Search for the cell housing the specified text and yield its (X, Y) center coordinate. 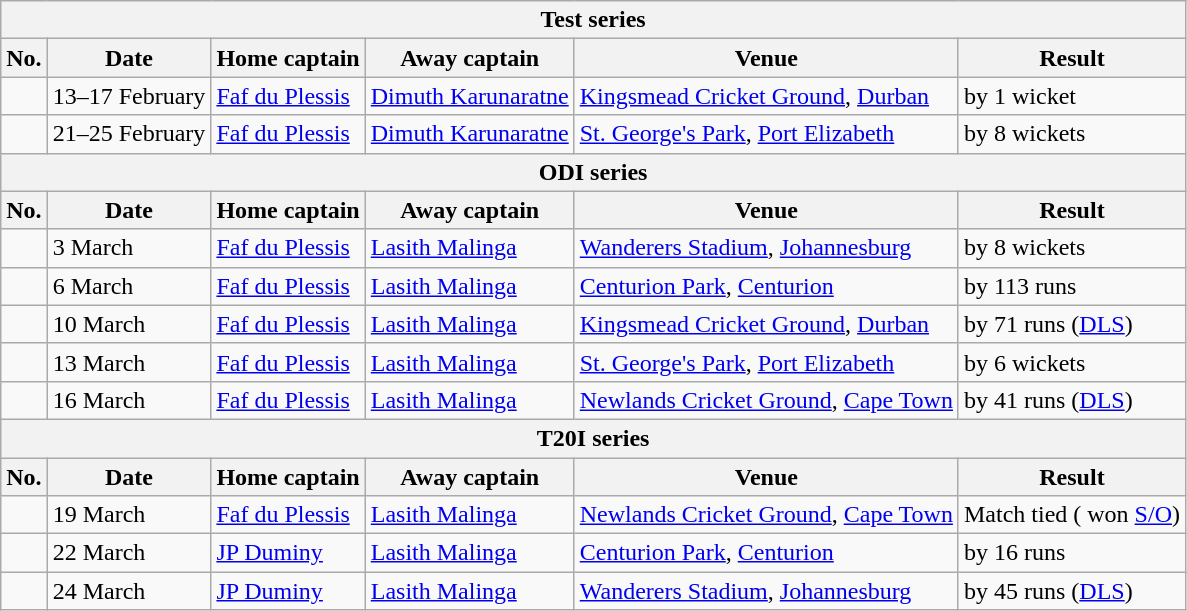
Match tied ( won S/O) (1072, 515)
22 March (129, 553)
by 41 runs (DLS) (1072, 400)
6 March (129, 286)
by 16 runs (1072, 553)
by 45 runs (DLS) (1072, 591)
ODI series (594, 172)
24 March (129, 591)
Test series (594, 20)
by 113 runs (1072, 286)
T20I series (594, 438)
21–25 February (129, 134)
10 March (129, 324)
13 March (129, 362)
by 1 wicket (1072, 96)
16 March (129, 400)
3 March (129, 248)
by 71 runs (DLS) (1072, 324)
by 6 wickets (1072, 362)
13–17 February (129, 96)
19 March (129, 515)
